Locate the cell with the specified text and output its (X, Y) center coordinate. 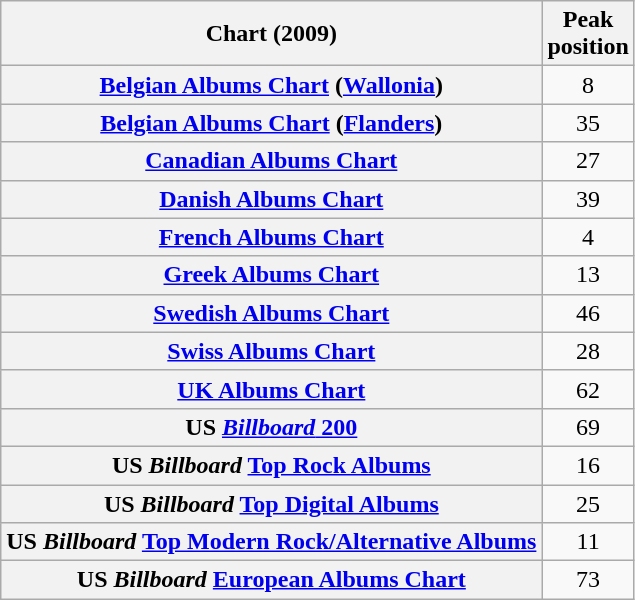
Canadian Albums Chart (272, 161)
US Billboard European Albums Chart (272, 580)
UK Albums Chart (272, 389)
US Billboard Top Modern Rock/Alternative Albums (272, 542)
Danish Albums Chart (272, 199)
US Billboard Top Digital Albums (272, 503)
Belgian Albums Chart (Flanders) (272, 123)
13 (588, 275)
Belgian Albums Chart (Wallonia) (272, 85)
US Billboard 200 (272, 427)
Chart (2009) (272, 34)
French Albums Chart (272, 237)
Swiss Albums Chart (272, 351)
Greek Albums Chart (272, 275)
27 (588, 161)
73 (588, 580)
62 (588, 389)
28 (588, 351)
8 (588, 85)
35 (588, 123)
69 (588, 427)
39 (588, 199)
11 (588, 542)
US Billboard Top Rock Albums (272, 465)
Swedish Albums Chart (272, 313)
16 (588, 465)
46 (588, 313)
Peakposition (588, 34)
25 (588, 503)
4 (588, 237)
